For the text-containing cell, return its midpoint in (x, y) coordinate format. 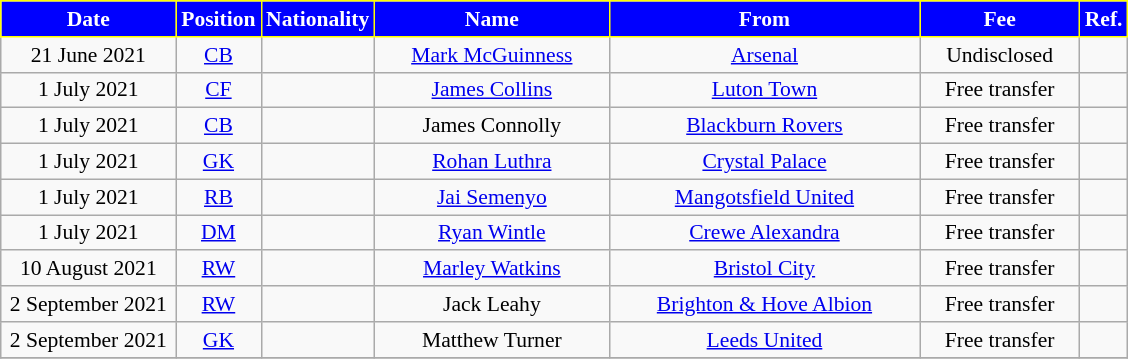
Name (492, 19)
Bristol City (764, 269)
21 June 2021 (88, 55)
DM (218, 233)
Mark McGuinness (492, 55)
Fee (1000, 19)
Nationality (318, 19)
Rohan Luthra (492, 162)
RB (218, 197)
Date (88, 19)
James Connolly (492, 126)
Brighton & Hove Albion (764, 304)
Arsenal (764, 55)
Matthew Turner (492, 340)
Crystal Palace (764, 162)
Leeds United (764, 340)
Ref. (1104, 19)
Undisclosed (1000, 55)
Mangotsfield United (764, 197)
Blackburn Rovers (764, 126)
CF (218, 90)
Ryan Wintle (492, 233)
Luton Town (764, 90)
10 August 2021 (88, 269)
James Collins (492, 90)
Position (218, 19)
Jai Semenyo (492, 197)
From (764, 19)
Marley Watkins (492, 269)
Crewe Alexandra (764, 233)
Jack Leahy (492, 304)
